Detect which cell encompasses the target text, then output its (x, y) center coordinate. 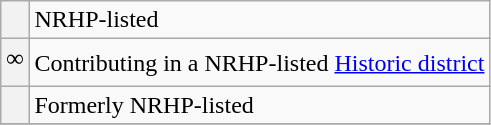
∞ (15, 63)
NRHP-listed (260, 20)
Contributing in a NRHP-listed Historic district (260, 63)
Formerly NRHP-listed (260, 105)
